Find where the given text appears and provide that cell's center as (X, Y) coordinate. 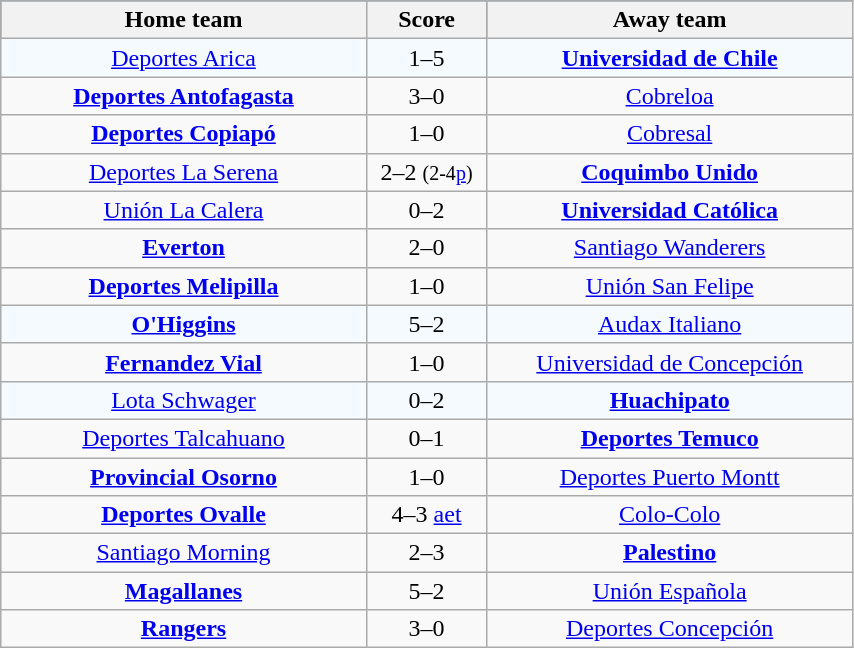
Huachipato (670, 400)
Santiago Morning (184, 553)
4–3 aet (426, 515)
Santiago Wanderers (670, 248)
Home team (184, 20)
Coquimbo Unido (670, 172)
Cobreloa (670, 96)
Score (426, 20)
Lota Schwager (184, 400)
Deportes Antofagasta (184, 96)
Unión Española (670, 591)
Palestino (670, 553)
Cobresal (670, 134)
O'Higgins (184, 324)
Rangers (184, 629)
Universidad Católica (670, 210)
2–2 (2-4p) (426, 172)
Provincial Osorno (184, 477)
Audax Italiano (670, 324)
Deportes Puerto Montt (670, 477)
Deportes La Serena (184, 172)
Away team (670, 20)
Deportes Copiapó (184, 134)
2–0 (426, 248)
0–1 (426, 438)
Unión La Calera (184, 210)
Unión San Felipe (670, 286)
Magallanes (184, 591)
1–5 (426, 58)
Fernandez Vial (184, 362)
Deportes Talcahuano (184, 438)
Deportes Ovalle (184, 515)
Everton (184, 248)
2–3 (426, 553)
Deportes Arica (184, 58)
Deportes Melipilla (184, 286)
Universidad de Chile (670, 58)
Universidad de Concepción (670, 362)
Deportes Concepción (670, 629)
Colo-Colo (670, 515)
Deportes Temuco (670, 438)
